Search for the cell housing the specified text and yield its (x, y) center coordinate. 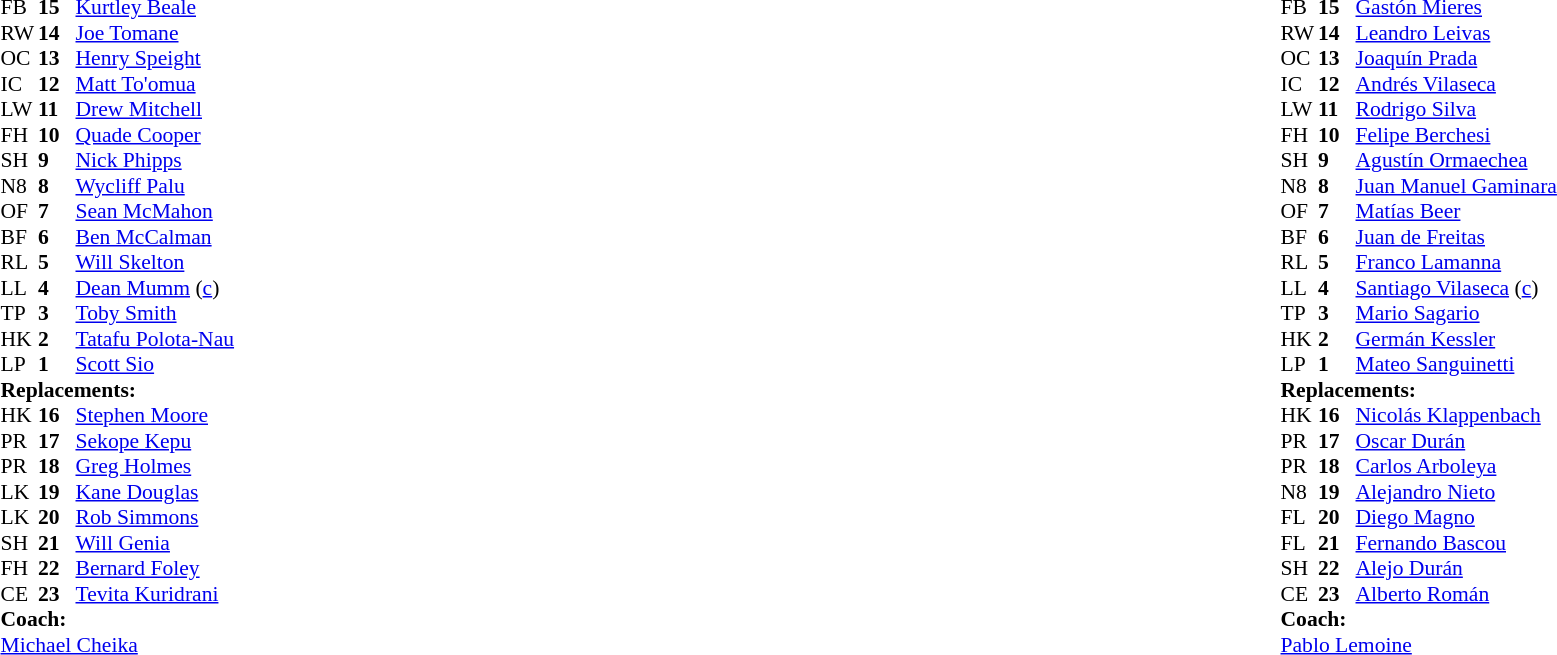
Juan de Freitas (1456, 237)
Sean McMahon (156, 211)
Rodrigo Silva (1456, 109)
Ben McCalman (156, 237)
Bernard Foley (156, 569)
Fernando Bascou (1456, 543)
Matt To'omua (156, 84)
Agustín Ormaechea (1456, 161)
Alberto Román (1456, 594)
Sekope Kepu (156, 441)
Matías Beer (1456, 211)
Diego Magno (1456, 517)
Dean Mumm (c) (156, 288)
Stephen Moore (156, 415)
Tevita Kuridrani (156, 594)
Joe Tomane (156, 33)
Santiago Vilaseca (c) (1456, 288)
Kane Douglas (156, 492)
Wycliff Palu (156, 186)
Joaquín Prada (1456, 59)
Andrés Vilaseca (1456, 84)
Felipe Berchesi (1456, 135)
Alejo Durán (1456, 569)
Scott Sio (156, 365)
Will Skelton (156, 263)
Toby Smith (156, 313)
Tatafu Polota-Nau (156, 339)
Greg Holmes (156, 467)
Henry Speight (156, 59)
Quade Cooper (156, 135)
Mario Sagario (1456, 313)
Rob Simmons (156, 517)
Franco Lamanna (1456, 263)
Nick Phipps (156, 161)
Carlos Arboleya (1456, 467)
Juan Manuel Gaminara (1456, 186)
Nicolás Klappenbach (1456, 415)
Leandro Leivas (1456, 33)
Drew Mitchell (156, 109)
Will Genia (156, 543)
Germán Kessler (1456, 339)
Alejandro Nieto (1456, 492)
Mateo Sanguinetti (1456, 365)
Oscar Durán (1456, 441)
